Provide the [x, y] coordinate of the cell's center where the given text is located.  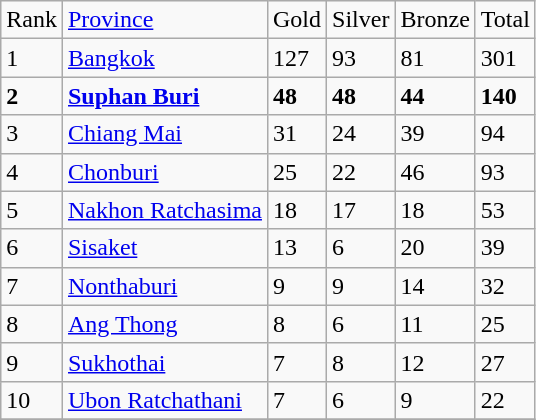
27 [505, 362]
44 [435, 96]
10 [32, 400]
140 [505, 96]
Rank [32, 20]
46 [435, 172]
Suphan Buri [164, 96]
Nonthaburi [164, 286]
301 [505, 58]
Nakhon Ratchasima [164, 210]
17 [361, 210]
2 [32, 96]
32 [505, 286]
Sukhothai [164, 362]
11 [435, 324]
Province [164, 20]
31 [296, 134]
5 [32, 210]
Ang Thong [164, 324]
13 [296, 248]
3 [32, 134]
Total [505, 20]
1 [32, 58]
24 [361, 134]
Silver [361, 20]
12 [435, 362]
53 [505, 210]
Bangkok [164, 58]
Bronze [435, 20]
Chonburi [164, 172]
94 [505, 134]
4 [32, 172]
Ubon Ratchathani [164, 400]
81 [435, 58]
Sisaket [164, 248]
Chiang Mai [164, 134]
14 [435, 286]
127 [296, 58]
Gold [296, 20]
20 [435, 248]
